Detect which cell encompasses the target text, then output its (x, y) center coordinate. 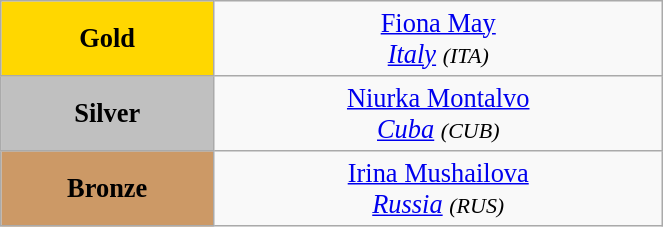
Gold (108, 38)
Bronze (108, 188)
Irina MushailovaRussia (RUS) (438, 188)
Fiona MayItaly (ITA) (438, 38)
Niurka MontalvoCuba (CUB) (438, 112)
Silver (108, 112)
